Output the (X, Y) coordinate of the center of the cell containing the given text.  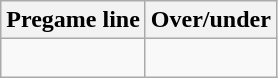
Pregame line (74, 20)
Over/under (210, 20)
